From the cell containing the given text, extract its center point as [x, y] coordinate. 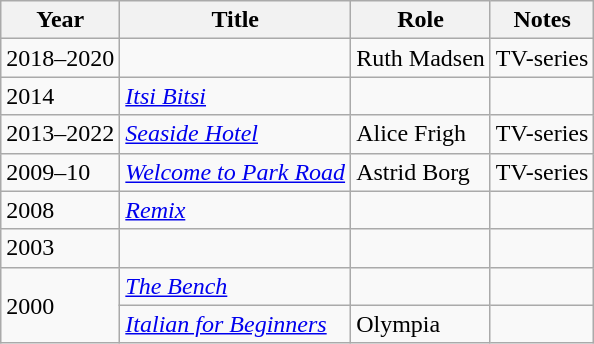
Itsi Bitsi [236, 96]
Astrid Borg [421, 172]
Ruth Madsen [421, 58]
Olympia [421, 324]
The Bench [236, 286]
2014 [60, 96]
Seaside Hotel [236, 134]
Year [60, 20]
2009–10 [60, 172]
2013–2022 [60, 134]
Alice Frigh [421, 134]
2008 [60, 210]
2018–2020 [60, 58]
Welcome to Park Road [236, 172]
2000 [60, 305]
2003 [60, 248]
Notes [542, 20]
Role [421, 20]
Title [236, 20]
Remix [236, 210]
Italian for Beginners [236, 324]
